Pinpoint the cell where the given text exists, returning its (X, Y) midpoint coordinate. 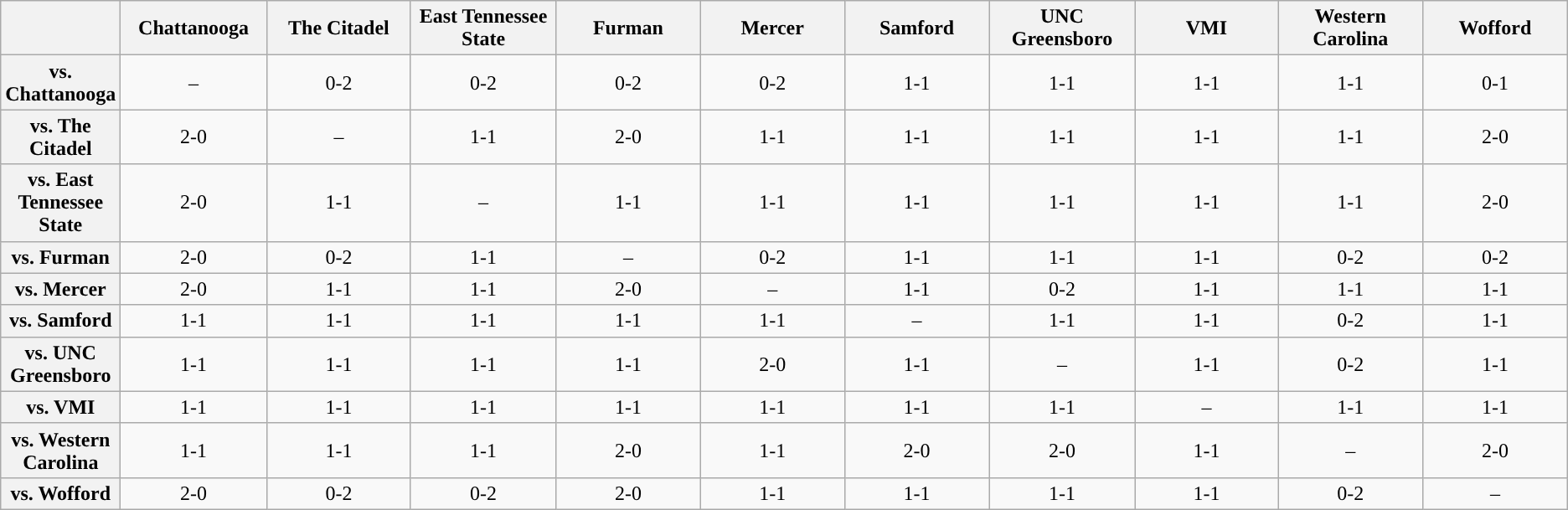
Chattanooga (194, 28)
VMI (1206, 28)
Western Carolina (1350, 28)
Samford (916, 28)
vs. Mercer (60, 289)
vs. VMI (60, 407)
0-1 (1496, 82)
vs. UNC Greensboro (60, 363)
vs. East Tennessee State (60, 203)
vs. Furman (60, 257)
vs. Western Carolina (60, 451)
vs. The Citadel (60, 137)
vs. Wofford (60, 493)
The Citadel (338, 28)
Mercer (772, 28)
vs. Chattanooga (60, 82)
UNC Greensboro (1062, 28)
Wofford (1496, 28)
Furman (628, 28)
East Tennessee State (482, 28)
vs. Samford (60, 321)
